Determine the (x, y) coordinate at the center of the cell enclosing the given text.  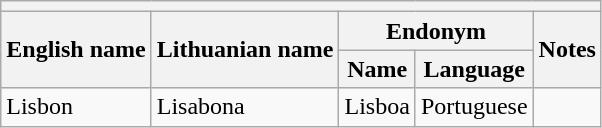
Portuguese (474, 107)
Name (377, 69)
Endonym (436, 31)
Lisabona (245, 107)
Lisbon (76, 107)
Lisboa (377, 107)
English name (76, 50)
Lithuanian name (245, 50)
Notes (567, 50)
Language (474, 69)
